Output the [X, Y] coordinate of the center of the cell containing the given text.  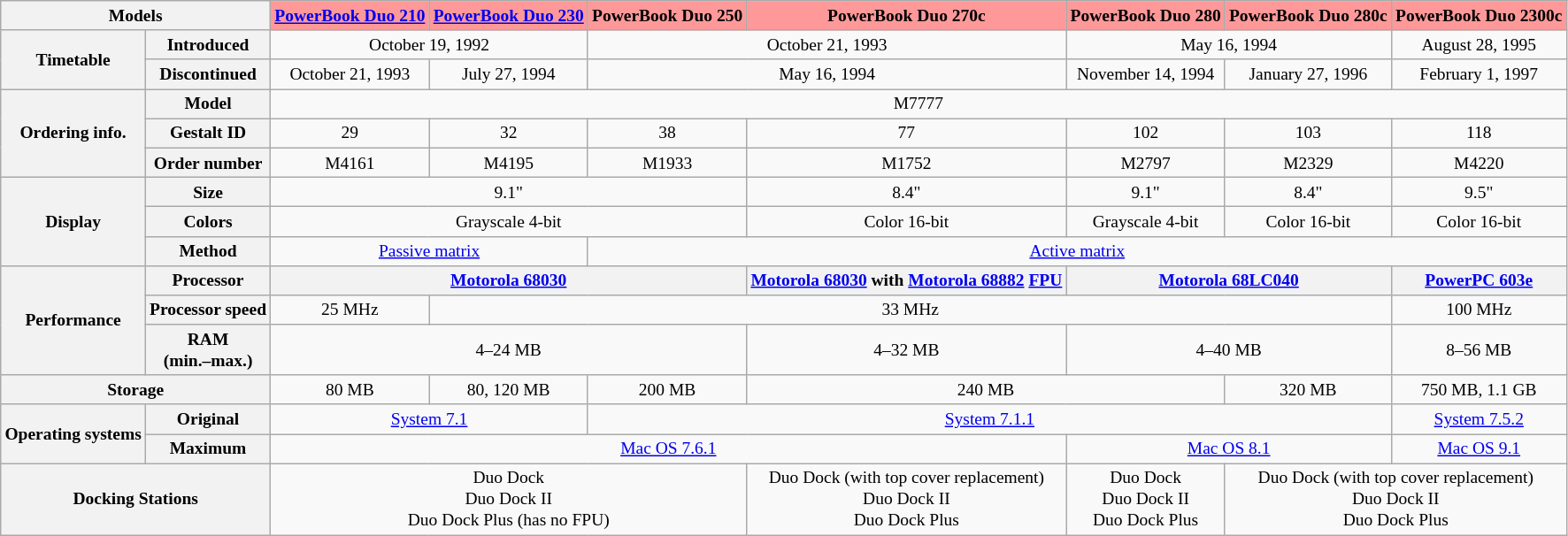
PowerBook Duo 2300c [1479, 16]
4–40 MB [1228, 350]
4–32 MB [906, 350]
Display [73, 221]
M2329 [1308, 163]
October 19, 1992 [430, 44]
PowerBook Duo 270c [906, 16]
Discontinued [207, 74]
System 7.1.1 [989, 419]
Passive matrix [430, 251]
PowerBook Duo 280c [1308, 16]
102 [1145, 133]
M1933 [667, 163]
August 28, 1995 [1479, 44]
July 27, 1994 [508, 74]
200 MB [667, 389]
System 7.5.2 [1479, 419]
38 [667, 133]
103 [1308, 133]
November 14, 1994 [1145, 74]
System 7.1 [430, 419]
RAM(min.–max.) [207, 350]
PowerBook Duo 280 [1145, 16]
February 1, 1997 [1479, 74]
Timetable [73, 60]
100 MHz [1479, 310]
M4161 [350, 163]
33 MHz [910, 310]
29 [350, 133]
PowerPC 603e [1479, 279]
80, 120 MB [508, 389]
9.5" [1479, 191]
Original [207, 419]
77 [906, 133]
32 [508, 133]
M7777 [919, 104]
Duo DockDuo Dock IIDuo Dock Plus (has no FPU) [509, 499]
PowerBook Duo 230 [508, 16]
PowerBook Duo 250 [667, 16]
Order number [207, 163]
M1752 [906, 163]
January 27, 1996 [1308, 74]
Operating systems [73, 433]
PowerBook Duo 210 [350, 16]
240 MB [986, 389]
Motorola 68030 [509, 279]
Motorola 68LC040 [1228, 279]
M2797 [1145, 163]
Active matrix [1077, 251]
Processor [207, 279]
Storage [136, 389]
Model [207, 104]
Ordering info. [73, 134]
8–56 MB [1479, 350]
Colors [207, 221]
Motorola 68030 with Motorola 68882 FPU [906, 279]
Introduced [207, 44]
750 MB, 1.1 GB [1479, 389]
Maximum [207, 449]
Docking Stations [136, 499]
25 MHz [350, 310]
Models [136, 16]
320 MB [1308, 389]
Method [207, 251]
4–24 MB [509, 350]
Processor speed [207, 310]
M4220 [1479, 163]
118 [1479, 133]
Performance [73, 320]
Mac OS 8.1 [1228, 449]
Duo DockDuo Dock IIDuo Dock Plus [1145, 499]
Size [207, 191]
M4195 [508, 163]
Mac OS 9.1 [1479, 449]
Gestalt ID [207, 133]
80 MB [350, 389]
Mac OS 7.6.1 [669, 449]
